Return the (X, Y) coordinate for the center point of the cell that contains the specified text.  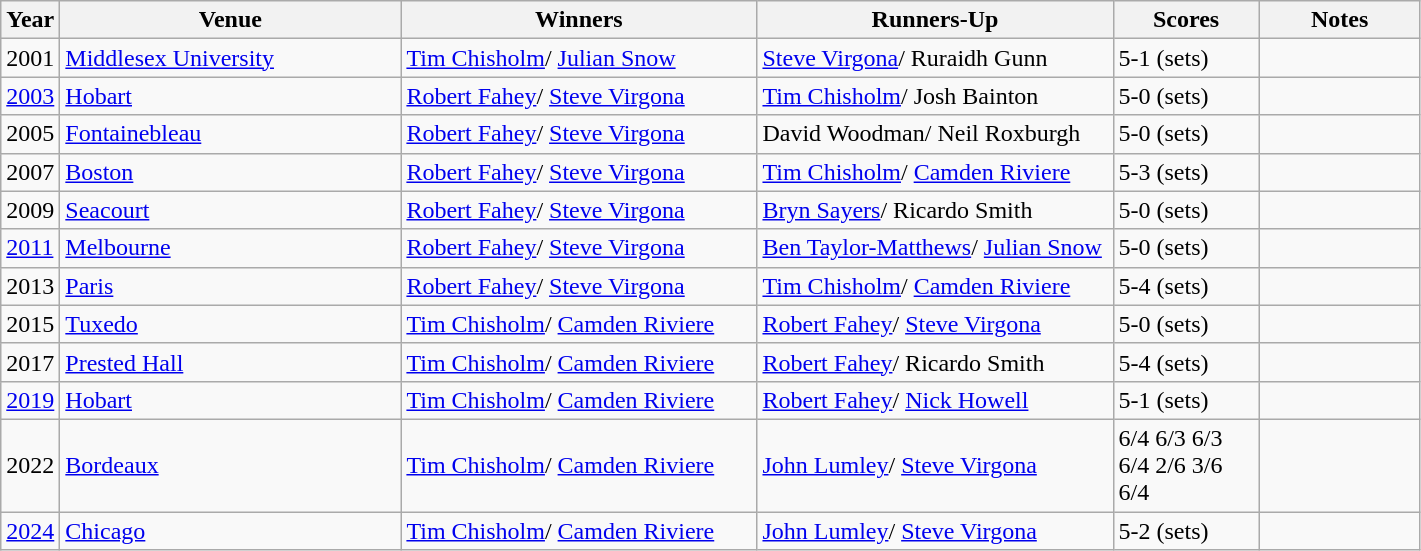
Runners-Up (935, 20)
David Woodman/ Neil Roxburgh (935, 134)
Tuxedo (230, 324)
Tim Chisholm/ Josh Bainton (935, 96)
6/4 6/3 6/3 6/4 2/6 3/6 6/4 (1186, 465)
2005 (30, 134)
Bordeaux (230, 465)
Seacourt (230, 210)
Bryn Sayers/ Ricardo Smith (935, 210)
Robert Fahey/ Ricardo Smith (935, 362)
Prested Hall (230, 362)
Boston (230, 172)
2001 (30, 58)
2017 (30, 362)
5-3 (sets) (1186, 172)
Paris (230, 286)
Middlesex University (230, 58)
2022 (30, 465)
2019 (30, 400)
Scores (1186, 20)
5-2 (sets) (1186, 531)
Tim Chisholm/ Julian Snow (579, 58)
Steve Virgona/ Ruraidh Gunn (935, 58)
2024 (30, 531)
2009 (30, 210)
Venue (230, 20)
Year (30, 20)
2015 (30, 324)
2013 (30, 286)
Robert Fahey/ Nick Howell (935, 400)
Chicago (230, 531)
2007 (30, 172)
2003 (30, 96)
Winners (579, 20)
Fontainebleau (230, 134)
Ben Taylor-Matthews/ Julian Snow (935, 248)
2011 (30, 248)
Melbourne (230, 248)
Notes (1340, 20)
